Provide the [x, y] coordinate of the cell's center where the given text is located.  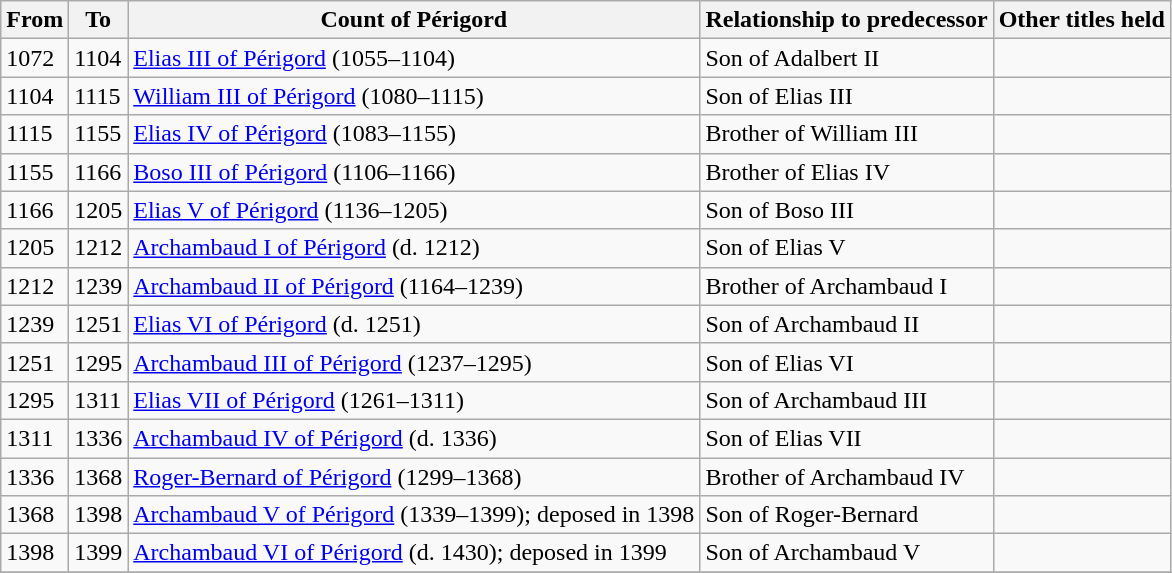
Archambaud IV of Périgord (d. 1336) [414, 438]
Archambaud I of Périgord (d. 1212) [414, 248]
Brother of Elias IV [846, 172]
Archambaud V of Périgord (1339–1399); deposed in 1398 [414, 515]
Son of Elias VI [846, 362]
Archambaud III of Périgord (1237–1295) [414, 362]
To [98, 20]
From [35, 20]
Archambaud II of Périgord (1164–1239) [414, 286]
Brother of Archambaud I [846, 286]
William III of Périgord (1080–1115) [414, 96]
Son of Adalbert II [846, 58]
Son of Boso III [846, 210]
Brother of Archambaud IV [846, 477]
Son of Archambaud V [846, 553]
Elias IV of Périgord (1083–1155) [414, 134]
Son of Archambaud III [846, 400]
1399 [98, 553]
Archambaud VI of Périgord (d. 1430); deposed in 1399 [414, 553]
Son of Elias VII [846, 438]
Elias III of Périgord (1055–1104) [414, 58]
Son of Roger-Bernard [846, 515]
Son of Archambaud II [846, 324]
Roger-Bernard of Périgord (1299–1368) [414, 477]
Count of Périgord [414, 20]
Brother of William III [846, 134]
Son of Elias V [846, 248]
Elias VII of Périgord (1261–1311) [414, 400]
Son of Elias III [846, 96]
Relationship to predecessor [846, 20]
Elias VI of Périgord (d. 1251) [414, 324]
1072 [35, 58]
Boso III of Périgord (1106–1166) [414, 172]
Other titles held [1082, 20]
Elias V of Périgord (1136–1205) [414, 210]
